Return (x, y) of the center of cell containing provided text 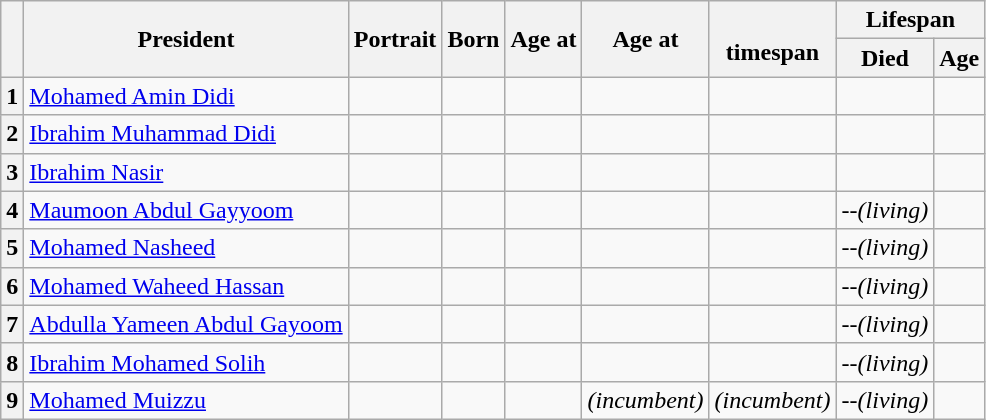
Mohamed Nasheed (186, 248)
timespan (772, 39)
Maumoon Abdul Gayyoom (186, 210)
Portrait (395, 39)
2 (12, 134)
4 (12, 210)
1 (12, 96)
Mohamed Amin Didi (186, 96)
Ibrahim Nasir (186, 172)
Ibrahim Muhammad Didi (186, 134)
6 (12, 286)
Abdulla Yameen Abdul Gayoom (186, 324)
8 (12, 362)
Born (474, 39)
3 (12, 172)
Died (885, 58)
Mohamed Waheed Hassan (186, 286)
Age (960, 58)
9 (12, 400)
Mohamed Muizzu (186, 400)
President (186, 39)
Lifespan (910, 20)
Ibrahim Mohamed Solih (186, 362)
5 (12, 248)
7 (12, 324)
